Output the [X, Y] coordinate of the center of the cell containing the given text.  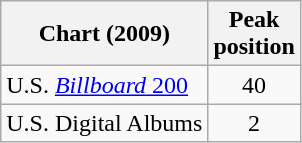
2 [254, 123]
U.S. Billboard 200 [104, 85]
U.S. Digital Albums [104, 123]
Chart (2009) [104, 34]
40 [254, 85]
Peakposition [254, 34]
